Scan for the cell matching the given text and deliver its [X, Y] coordinate at center. 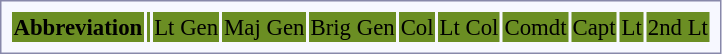
Brig Gen [352, 27]
Lt Gen [186, 27]
Lt Col [469, 27]
Capt [594, 27]
Lt [632, 27]
Col [417, 27]
2nd Lt [678, 27]
Abbreviation [78, 27]
Maj Gen [264, 27]
Comdt [536, 27]
